Find where the given text appears and provide that cell's center as [X, Y] coordinate. 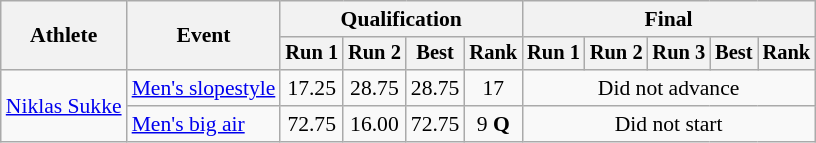
Niklas Sukke [64, 106]
Did not advance [668, 88]
Did not start [668, 124]
Qualification [401, 19]
Men's big air [204, 124]
Men's slopestyle [204, 88]
Final [668, 19]
17 [493, 88]
16.00 [374, 124]
Run 3 [680, 54]
17.25 [312, 88]
9 Q [493, 124]
Event [204, 36]
Athlete [64, 36]
